For the text-containing cell, return its midpoint in [X, Y] coordinate format. 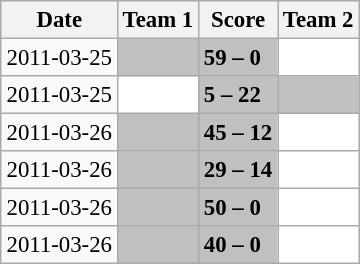
Team 1 [158, 20]
29 – 14 [238, 170]
Team 2 [318, 20]
45 – 12 [238, 133]
Date [59, 20]
40 – 0 [238, 245]
50 – 0 [238, 208]
59 – 0 [238, 57]
5 – 22 [238, 95]
Score [238, 20]
